Search for the cell housing the specified text and yield its [X, Y] center coordinate. 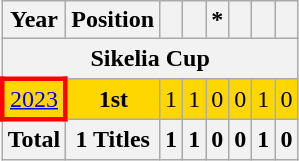
1 Titles [113, 139]
Total [34, 139]
Sikelia Cup [150, 59]
* [218, 20]
1st [113, 98]
Position [113, 20]
2023 [34, 98]
Year [34, 20]
